Provide the (x, y) coordinate of the cell's center where the given text is located.  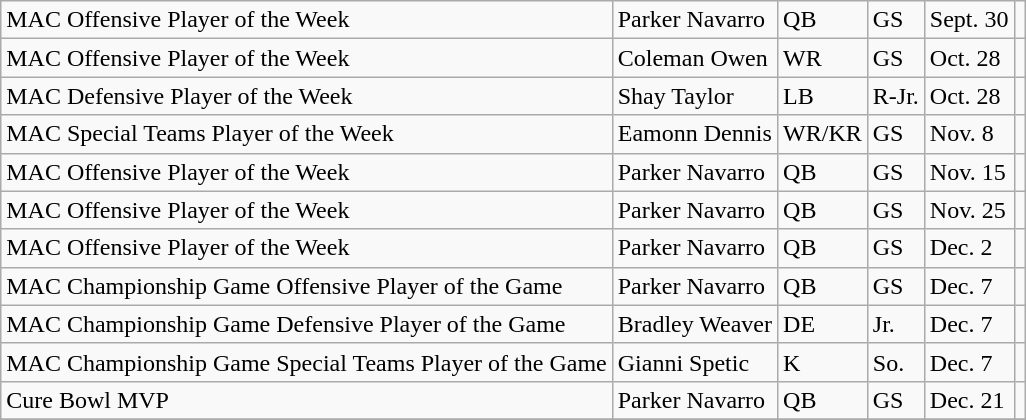
Cure Bowl MVP (306, 400)
MAC Championship Game Defensive Player of the Game (306, 324)
MAC Championship Game Offensive Player of the Game (306, 286)
K (823, 362)
Nov. 8 (969, 134)
Nov. 15 (969, 172)
WR/KR (823, 134)
R-Jr. (896, 96)
Gianni Spetic (694, 362)
DE (823, 324)
Eamonn Dennis (694, 134)
Shay Taylor (694, 96)
MAC Special Teams Player of the Week (306, 134)
Jr. (896, 324)
Dec. 2 (969, 248)
MAC Defensive Player of the Week (306, 96)
Dec. 21 (969, 400)
Sept. 30 (969, 20)
MAC Championship Game Special Teams Player of the Game (306, 362)
So. (896, 362)
Nov. 25 (969, 210)
WR (823, 58)
Bradley Weaver (694, 324)
Coleman Owen (694, 58)
LB (823, 96)
